Search for the cell housing the specified text and yield its (X, Y) center coordinate. 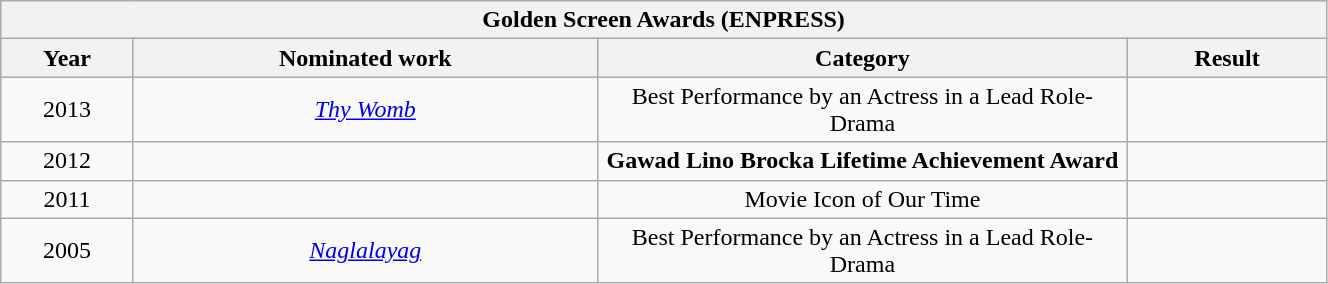
Category (862, 58)
Result (1228, 58)
2012 (68, 161)
Year (68, 58)
2013 (68, 110)
Naglalayag (365, 250)
2011 (68, 199)
2005 (68, 250)
Golden Screen Awards (ENPRESS) (664, 20)
Nominated work (365, 58)
Gawad Lino Brocka Lifetime Achievement Award (862, 161)
Movie Icon of Our Time (862, 199)
Thy Womb (365, 110)
